Identify which cell holds the provided text, then report its (X, Y) central coordinate. 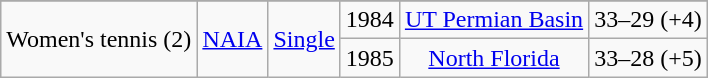
1985 (370, 58)
North Florida (494, 58)
NAIA (232, 39)
1984 (370, 20)
Single (304, 39)
UT Permian Basin (494, 20)
33–29 (+4) (648, 20)
Women's tennis (2) (99, 39)
33–28 (+5) (648, 58)
